Pinpoint the cell where the given text exists, returning its (X, Y) midpoint coordinate. 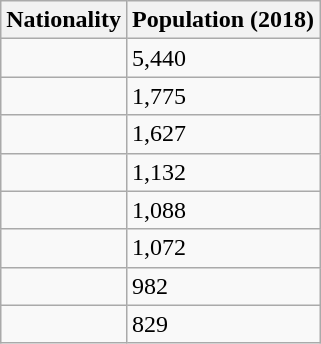
1,132 (222, 172)
Nationality (64, 20)
1,775 (222, 96)
1,072 (222, 248)
Population (2018) (222, 20)
1,088 (222, 210)
829 (222, 324)
5,440 (222, 58)
982 (222, 286)
1,627 (222, 134)
